Find where the given text appears and provide that cell's center as [x, y] coordinate. 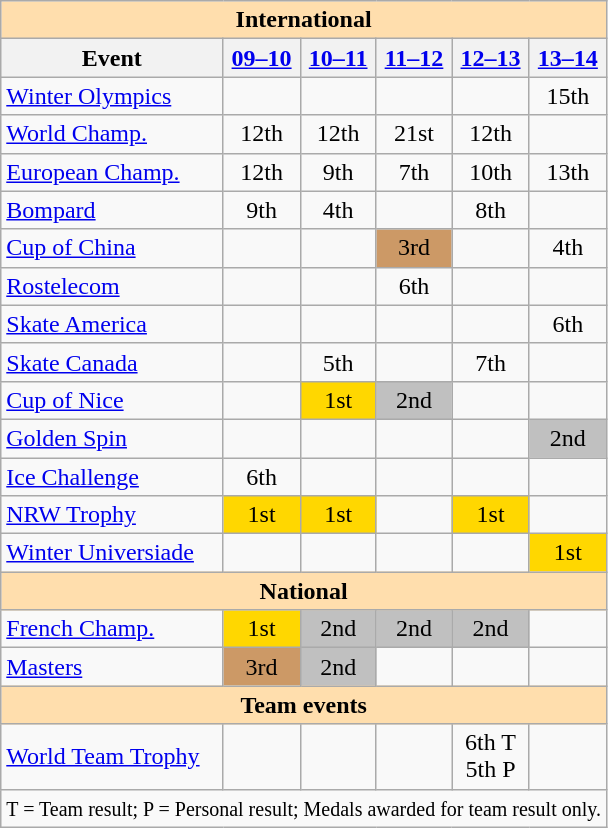
Ice Challenge [112, 477]
European Champ. [112, 172]
Golden Spin [112, 438]
World Team Trophy [112, 756]
World Champ. [112, 134]
Bompard [112, 210]
Skate America [112, 324]
Masters [112, 667]
Skate Canada [112, 362]
Winter Universiade [112, 553]
T = Team result; P = Personal result; Medals awarded for team result only. [304, 808]
11–12 [414, 58]
Team events [304, 705]
French Champ. [112, 629]
15th [568, 96]
09–10 [262, 58]
10th [490, 172]
6th T 5th P [490, 756]
21st [414, 134]
10–11 [338, 58]
Cup of Nice [112, 400]
NRW Trophy [112, 515]
13–14 [568, 58]
13th [568, 172]
Rostelecom [112, 286]
Event [112, 58]
National [304, 591]
5th [338, 362]
12–13 [490, 58]
Winter Olympics [112, 96]
8th [490, 210]
Cup of China [112, 248]
International [304, 20]
